Determine the (X, Y) coordinate at the center of the cell enclosing the given text.  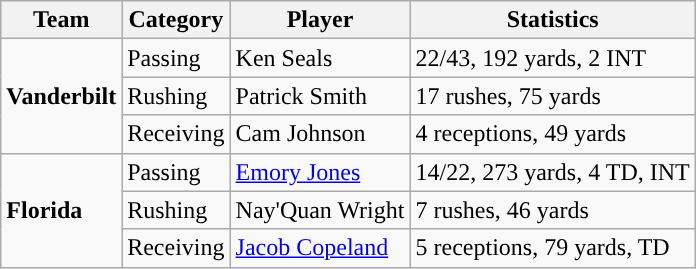
Vanderbilt (62, 96)
Emory Jones (320, 172)
Nay'Quan Wright (320, 210)
Cam Johnson (320, 134)
Florida (62, 210)
14/22, 273 yards, 4 TD, INT (552, 172)
5 receptions, 79 yards, TD (552, 248)
Team (62, 20)
Patrick Smith (320, 96)
22/43, 192 yards, 2 INT (552, 58)
17 rushes, 75 yards (552, 96)
Ken Seals (320, 58)
Jacob Copeland (320, 248)
4 receptions, 49 yards (552, 134)
Category (176, 20)
Statistics (552, 20)
7 rushes, 46 yards (552, 210)
Player (320, 20)
